Capture the cell that displays the provided text and extract its (x, y) central coordinate. 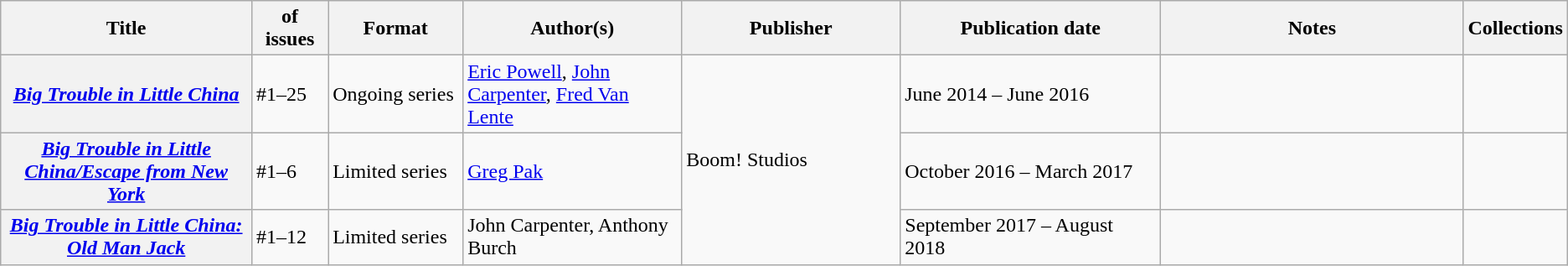
Big Trouble in Little China: Old Man Jack (126, 237)
#1–12 (290, 237)
Title (126, 29)
October 2016 – March 2017 (1030, 171)
Eric Powell, John Carpenter, Fred Van Lente (573, 94)
Notes (1312, 29)
John Carpenter, Anthony Burch (573, 237)
Author(s) (573, 29)
Big Trouble in Little China (126, 94)
September 2017 – August 2018 (1030, 237)
Big Trouble in Little China/Escape from New York (126, 171)
Ongoing series (395, 94)
Publication date (1030, 29)
#1–25 (290, 94)
Format (395, 29)
#1–6 (290, 171)
Boom! Studios (791, 159)
Greg Pak (573, 171)
Collections (1515, 29)
Publisher (791, 29)
June 2014 – June 2016 (1030, 94)
of issues (290, 29)
